Provide the (X, Y) coordinate of the cell's center where the given text is located.  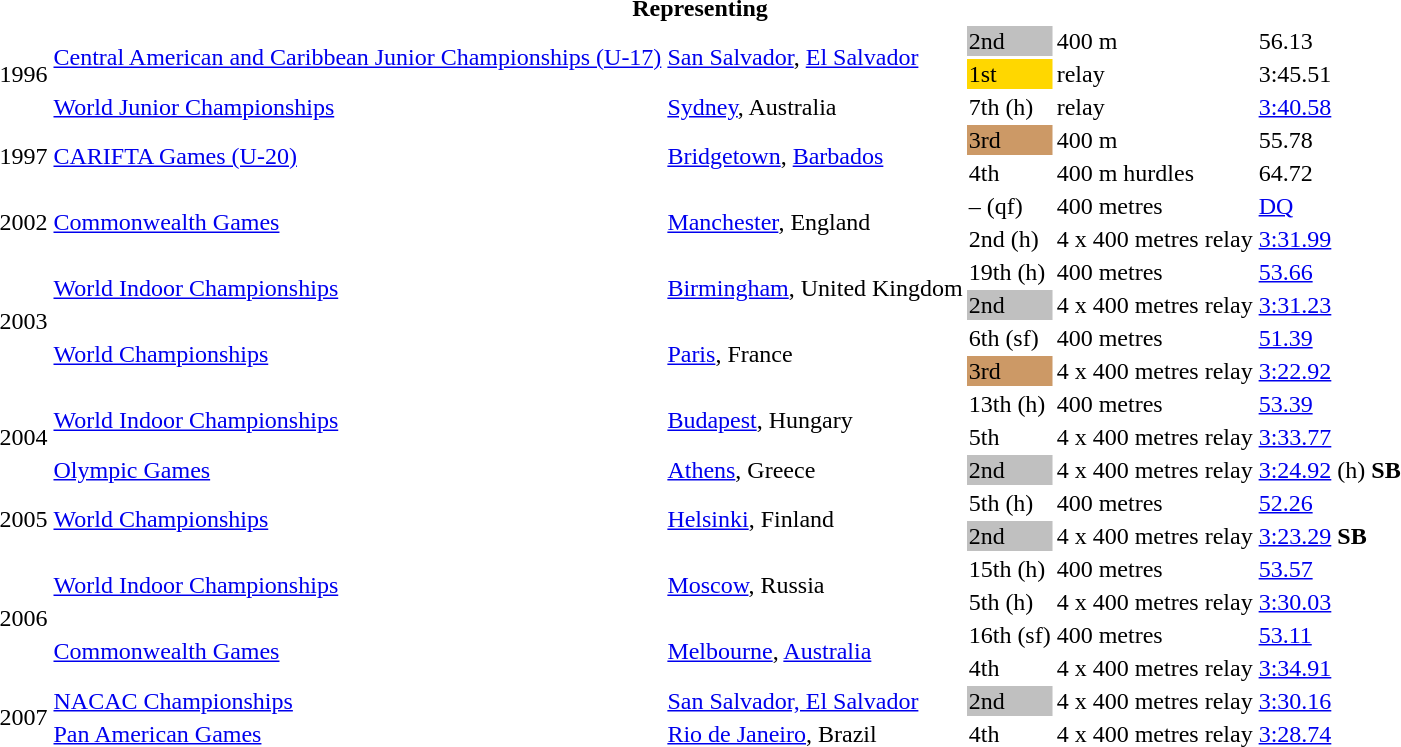
6th (sf) (1010, 338)
Budapest, Hungary (815, 420)
Birmingham, United Kingdom (815, 288)
400 m hurdles (1154, 173)
Olympic Games (358, 470)
Melbourne, Australia (815, 652)
Helsinki, Finland (815, 520)
Central American and Caribbean Junior Championships (U-17) (358, 58)
15th (h) (1010, 569)
NACAC Championships (358, 701)
Moscow, Russia (815, 586)
World Junior Championships (358, 107)
Manchester, England (815, 222)
5th (1010, 437)
Paris, France (815, 354)
Sydney, Australia (815, 107)
13th (h) (1010, 404)
CARIFTA Games (U-20) (358, 156)
1st (1010, 74)
2nd (h) (1010, 239)
19th (h) (1010, 272)
Athens, Greece (815, 470)
Bridgetown, Barbados (815, 156)
– (qf) (1010, 206)
16th (sf) (1010, 635)
7th (h) (1010, 107)
